Return (x, y) of the center of cell containing provided text 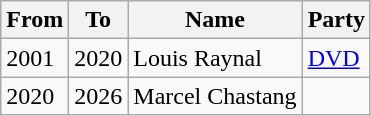
To (98, 20)
Name (215, 20)
From (35, 20)
Louis Raynal (215, 58)
2026 (98, 96)
Party (336, 20)
DVD (336, 58)
2001 (35, 58)
Marcel Chastang (215, 96)
